Extract the (x, y) coordinate from the center of the cell holding the provided text.  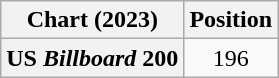
US Billboard 200 (92, 58)
196 (231, 58)
Position (231, 20)
Chart (2023) (92, 20)
